Provide the (x, y) coordinate of the cell's center where the given text is located.  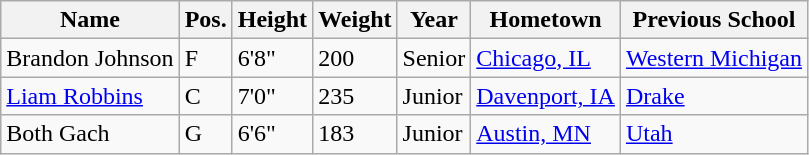
200 (355, 58)
Weight (355, 20)
Chicago, IL (546, 58)
G (206, 134)
235 (355, 96)
Hometown (546, 20)
Davenport, IA (546, 96)
Austin, MN (546, 134)
F (206, 58)
Western Michigan (714, 58)
7'0" (272, 96)
Name (90, 20)
183 (355, 134)
Both Gach (90, 134)
Liam Robbins (90, 96)
Year (434, 20)
Height (272, 20)
Previous School (714, 20)
Senior (434, 58)
C (206, 96)
Drake (714, 96)
Brandon Johnson (90, 58)
Pos. (206, 20)
6'6" (272, 134)
Utah (714, 134)
6'8" (272, 58)
